Return the [x, y] coordinate for the center point of the cell that contains the specified text.  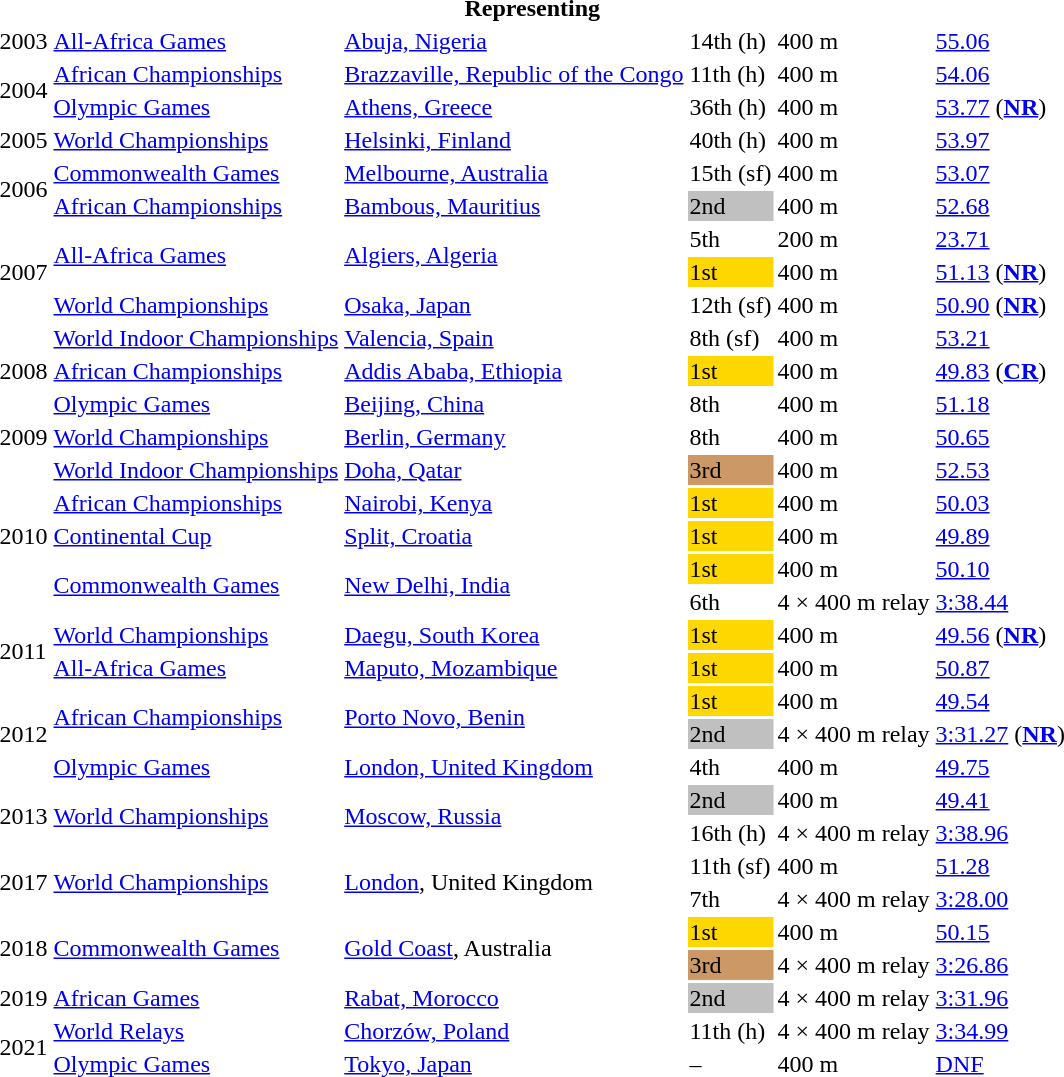
Continental Cup [196, 536]
Valencia, Spain [514, 338]
11th (sf) [730, 866]
6th [730, 602]
Melbourne, Australia [514, 173]
Chorzów, Poland [514, 1031]
Doha, Qatar [514, 470]
16th (h) [730, 833]
Gold Coast, Australia [514, 948]
Moscow, Russia [514, 816]
Daegu, South Korea [514, 635]
Split, Croatia [514, 536]
Berlin, Germany [514, 437]
Brazzaville, Republic of the Congo [514, 74]
Athens, Greece [514, 107]
Helsinki, Finland [514, 140]
Beijing, China [514, 404]
Maputo, Mozambique [514, 668]
4th [730, 767]
African Games [196, 998]
15th (sf) [730, 173]
Addis Ababa, Ethiopia [514, 371]
Bambous, Mauritius [514, 206]
Algiers, Algeria [514, 256]
36th (h) [730, 107]
14th (h) [730, 41]
5th [730, 239]
Abuja, Nigeria [514, 41]
Rabat, Morocco [514, 998]
12th (sf) [730, 305]
Nairobi, Kenya [514, 503]
8th (sf) [730, 338]
40th (h) [730, 140]
7th [730, 899]
Porto Novo, Benin [514, 718]
New Delhi, India [514, 586]
Osaka, Japan [514, 305]
200 m [854, 239]
World Relays [196, 1031]
